Output the [X, Y] coordinate of the center of the cell containing the given text.  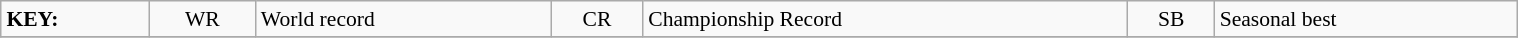
WR [202, 19]
Seasonal best [1366, 19]
SB [1172, 19]
Championship Record [885, 19]
World record [404, 19]
KEY: [75, 19]
CR [598, 19]
